From the cell containing the given text, extract its center point as [X, Y] coordinate. 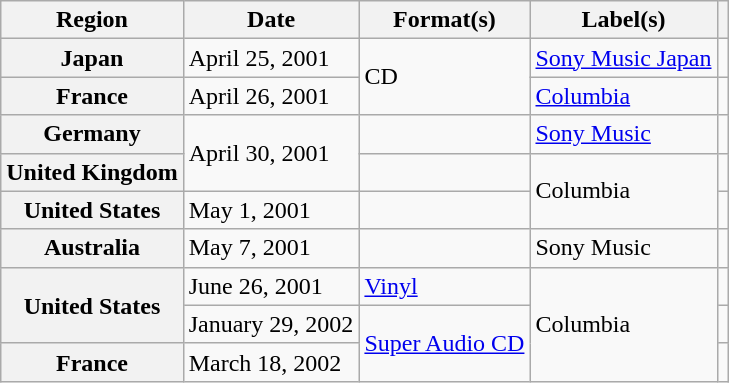
May 7, 2001 [271, 248]
Region [92, 20]
Format(s) [444, 20]
June 26, 2001 [271, 286]
Date [271, 20]
CD [444, 77]
Label(s) [624, 20]
Sony Music Japan [624, 58]
January 29, 2002 [271, 324]
Germany [92, 134]
Super Audio CD [444, 343]
Japan [92, 58]
March 18, 2002 [271, 362]
April 30, 2001 [271, 153]
April 25, 2001 [271, 58]
May 1, 2001 [271, 210]
Australia [92, 248]
Vinyl [444, 286]
April 26, 2001 [271, 96]
United Kingdom [92, 172]
